Determine the (x, y) coordinate at the center of the cell enclosing the given text.  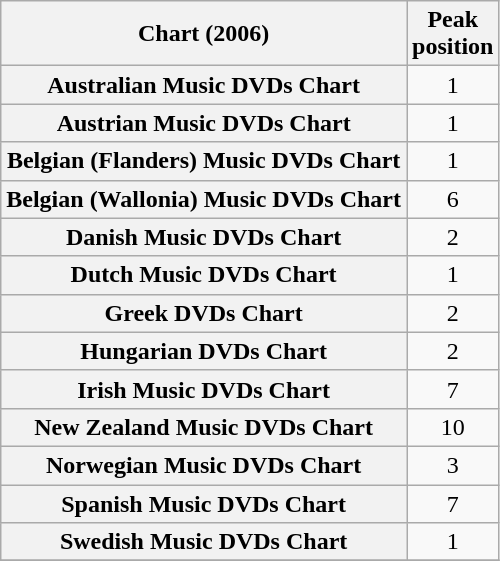
6 (452, 199)
Dutch Music DVDs Chart (204, 275)
3 (452, 465)
Norwegian Music DVDs Chart (204, 465)
New Zealand Music DVDs Chart (204, 427)
Chart (2006) (204, 34)
Austrian Music DVDs Chart (204, 123)
Belgian (Flanders) Music DVDs Chart (204, 161)
10 (452, 427)
Spanish Music DVDs Chart (204, 503)
Australian Music DVDs Chart (204, 85)
Greek DVDs Chart (204, 313)
Belgian (Wallonia) Music DVDs Chart (204, 199)
Danish Music DVDs Chart (204, 237)
Irish Music DVDs Chart (204, 389)
Hungarian DVDs Chart (204, 351)
Peakposition (452, 34)
Swedish Music DVDs Chart (204, 542)
